Search for the cell housing the specified text and yield its [X, Y] center coordinate. 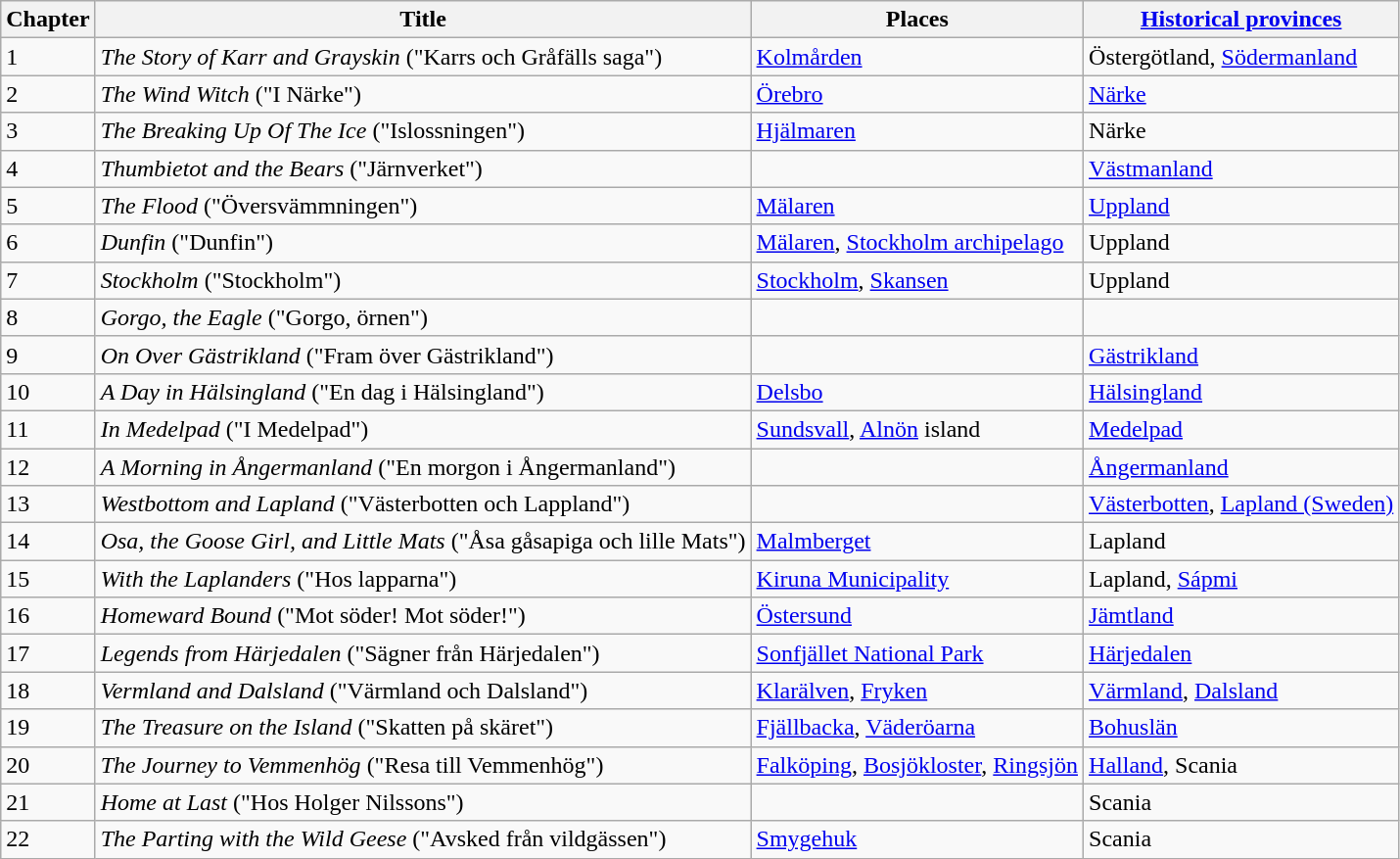
Kiruna Municipality [916, 579]
5 [48, 206]
Stockholm, Skansen [916, 280]
Hjälmaren [916, 131]
20 [48, 765]
22 [48, 839]
Chapter [48, 20]
Title [423, 20]
Lapland [1241, 542]
12 [48, 467]
3 [48, 131]
Delsbo [916, 392]
The Wind Witch ("I Närke") [423, 94]
Westbottom and Lapland ("Västerbotten och Lappland") [423, 504]
10 [48, 392]
In Medelpad ("I Medelpad") [423, 429]
21 [48, 802]
Östersund [916, 616]
Legends from Härjedalen ("Sägner från Härjedalen") [423, 653]
7 [48, 280]
Places [916, 20]
Osa, the Goose Girl, and Little Mats ("Åsa gåsapiga och lille Mats") [423, 542]
The Treasure on the Island ("Skatten på skäret") [423, 728]
Historical provinces [1241, 20]
Medelpad [1241, 429]
Härjedalen [1241, 653]
2 [48, 94]
Thumbietot and the Bears ("Järnverket") [423, 168]
19 [48, 728]
6 [48, 243]
Bohuslän [1241, 728]
The Parting with the Wild Geese ("Avsked från vildgässen") [423, 839]
A Day in Hälsingland ("En dag i Hälsingland") [423, 392]
With the Laplanders ("Hos lapparna") [423, 579]
9 [48, 355]
The Story of Karr and Grayskin ("Karrs och Gråfälls saga") [423, 57]
1 [48, 57]
The Flood ("Översvämmningen") [423, 206]
Halland, Scania [1241, 765]
Malmberget [916, 542]
Vermland and Dalsland ("Värmland och Dalsland") [423, 691]
16 [48, 616]
Sonfjället National Park [916, 653]
Sundsvall, Alnön island [916, 429]
Klarälven, Fryken [916, 691]
Lapland, Sápmi [1241, 579]
Örebro [916, 94]
8 [48, 317]
On Over Gästrikland ("Fram över Gästrikland") [423, 355]
Värmland, Dalsland [1241, 691]
Västerbotten, Lapland (Sweden) [1241, 504]
Home at Last ("Hos Holger Nilssons") [423, 802]
15 [48, 579]
Fjällbacka, Väderöarna [916, 728]
Dunfin ("Dunfin") [423, 243]
Falköping, Bosjökloster, Ringsjön [916, 765]
17 [48, 653]
Mälaren [916, 206]
Ångermanland [1241, 467]
11 [48, 429]
4 [48, 168]
Östergötland, Södermanland [1241, 57]
Västmanland [1241, 168]
Gorgo, the Eagle ("Gorgo, örnen") [423, 317]
The Journey to Vemmenhög ("Resa till Vemmenhög") [423, 765]
A Morning in Ångermanland ("En morgon i Ångermanland") [423, 467]
Gästrikland [1241, 355]
Kolmården [916, 57]
18 [48, 691]
Mälaren, Stockholm archipelago [916, 243]
Homeward Bound ("Mot söder! Mot söder!") [423, 616]
13 [48, 504]
Hälsingland [1241, 392]
14 [48, 542]
The Breaking Up Of The Ice ("Islossningen") [423, 131]
Stockholm ("Stockholm") [423, 280]
Smygehuk [916, 839]
Jämtland [1241, 616]
